Provide the (X, Y) coordinate of the cell's center where the given text is located.  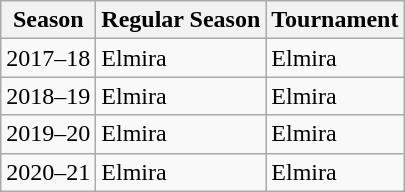
2019–20 (48, 134)
Regular Season (181, 20)
Season (48, 20)
Tournament (335, 20)
2018–19 (48, 96)
2017–18 (48, 58)
2020–21 (48, 172)
